Detect which cell encompasses the target text, then output its [x, y] center coordinate. 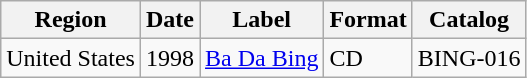
BING-016 [469, 58]
CD [368, 58]
Date [170, 20]
Label [262, 20]
Format [368, 20]
Catalog [469, 20]
Region [71, 20]
Ba Da Bing [262, 58]
1998 [170, 58]
United States [71, 58]
